Search for the cell housing the specified text and yield its (x, y) center coordinate. 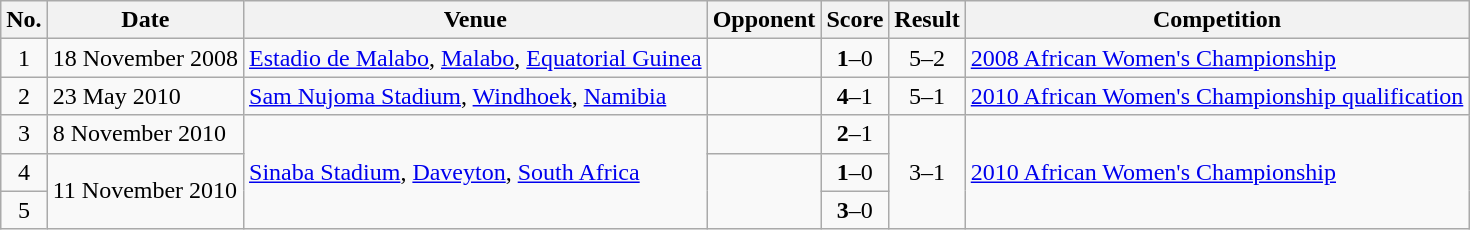
5 (24, 210)
No. (24, 20)
4 (24, 172)
Competition (1217, 20)
3–0 (855, 210)
2–1 (855, 134)
Score (855, 20)
3–1 (927, 172)
Sinaba Stadium, Daveyton, South Africa (476, 172)
2 (24, 96)
2010 African Women's Championship qualification (1217, 96)
4–1 (855, 96)
Estadio de Malabo, Malabo, Equatorial Guinea (476, 58)
3 (24, 134)
18 November 2008 (145, 58)
Opponent (764, 20)
Venue (476, 20)
5–1 (927, 96)
2010 African Women's Championship (1217, 172)
Sam Nujoma Stadium, Windhoek, Namibia (476, 96)
Result (927, 20)
Date (145, 20)
1 (24, 58)
11 November 2010 (145, 191)
8 November 2010 (145, 134)
23 May 2010 (145, 96)
5–2 (927, 58)
2008 African Women's Championship (1217, 58)
